Capture the cell that displays the provided text and extract its [X, Y] central coordinate. 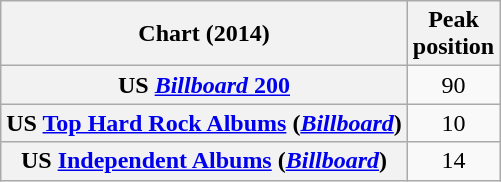
14 [453, 161]
US Independent Albums (Billboard) [204, 161]
Peakposition [453, 34]
US Top Hard Rock Albums (Billboard) [204, 123]
US Billboard 200 [204, 85]
10 [453, 123]
Chart (2014) [204, 34]
90 [453, 85]
